From the cell containing the given text, extract its center point as (x, y) coordinate. 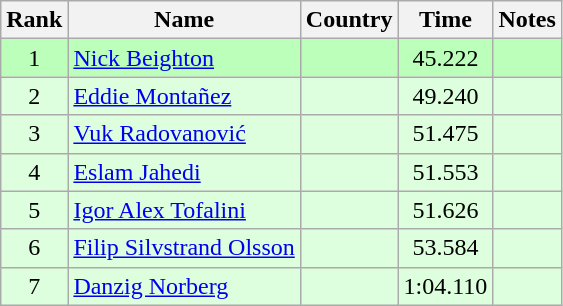
Eddie Montañez (184, 96)
Rank (34, 20)
Danzig Norberg (184, 286)
49.240 (446, 96)
Name (184, 20)
Notes (527, 20)
Time (446, 20)
Vuk Radovanović (184, 134)
5 (34, 210)
Country (349, 20)
53.584 (446, 248)
4 (34, 172)
51.626 (446, 210)
51.553 (446, 172)
45.222 (446, 58)
Igor Alex Tofalini (184, 210)
51.475 (446, 134)
7 (34, 286)
Filip Silvstrand Olsson (184, 248)
1:04.110 (446, 286)
6 (34, 248)
Eslam Jahedi (184, 172)
3 (34, 134)
Nick Beighton (184, 58)
1 (34, 58)
2 (34, 96)
